Pinpoint the cell where the given text exists, returning its [x, y] midpoint coordinate. 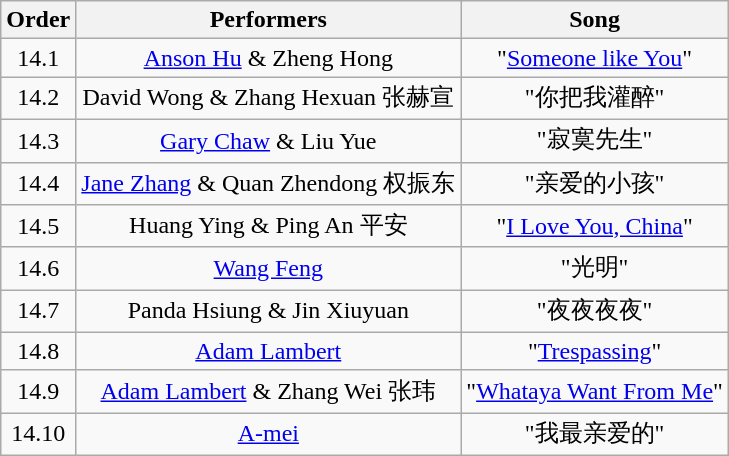
"光明" [595, 268]
"Someone like You" [595, 58]
14.4 [38, 184]
14.3 [38, 140]
Jane Zhang & Quan Zhendong 权振东 [268, 184]
A-mei [268, 434]
Order [38, 20]
14.2 [38, 98]
14.9 [38, 392]
14.7 [38, 312]
"Whataya Want From Me" [595, 392]
Adam Lambert [268, 351]
Huang Ying & Ping An 平安 [268, 226]
"亲爱的小孩" [595, 184]
"Trespassing" [595, 351]
14.8 [38, 351]
"寂寞先生" [595, 140]
14.1 [38, 58]
"我最亲爱的" [595, 434]
"夜夜夜夜" [595, 312]
"你把我灌醉" [595, 98]
Anson Hu & Zheng Hong [268, 58]
Adam Lambert & Zhang Wei 张玮 [268, 392]
Panda Hsiung & Jin Xiuyuan [268, 312]
14.10 [38, 434]
14.6 [38, 268]
David Wong & Zhang Hexuan 张赫宣 [268, 98]
Performers [268, 20]
Song [595, 20]
"I Love You, China" [595, 226]
14.5 [38, 226]
Gary Chaw & Liu Yue [268, 140]
Wang Feng [268, 268]
